Identify which cell holds the provided text, then report its [X, Y] central coordinate. 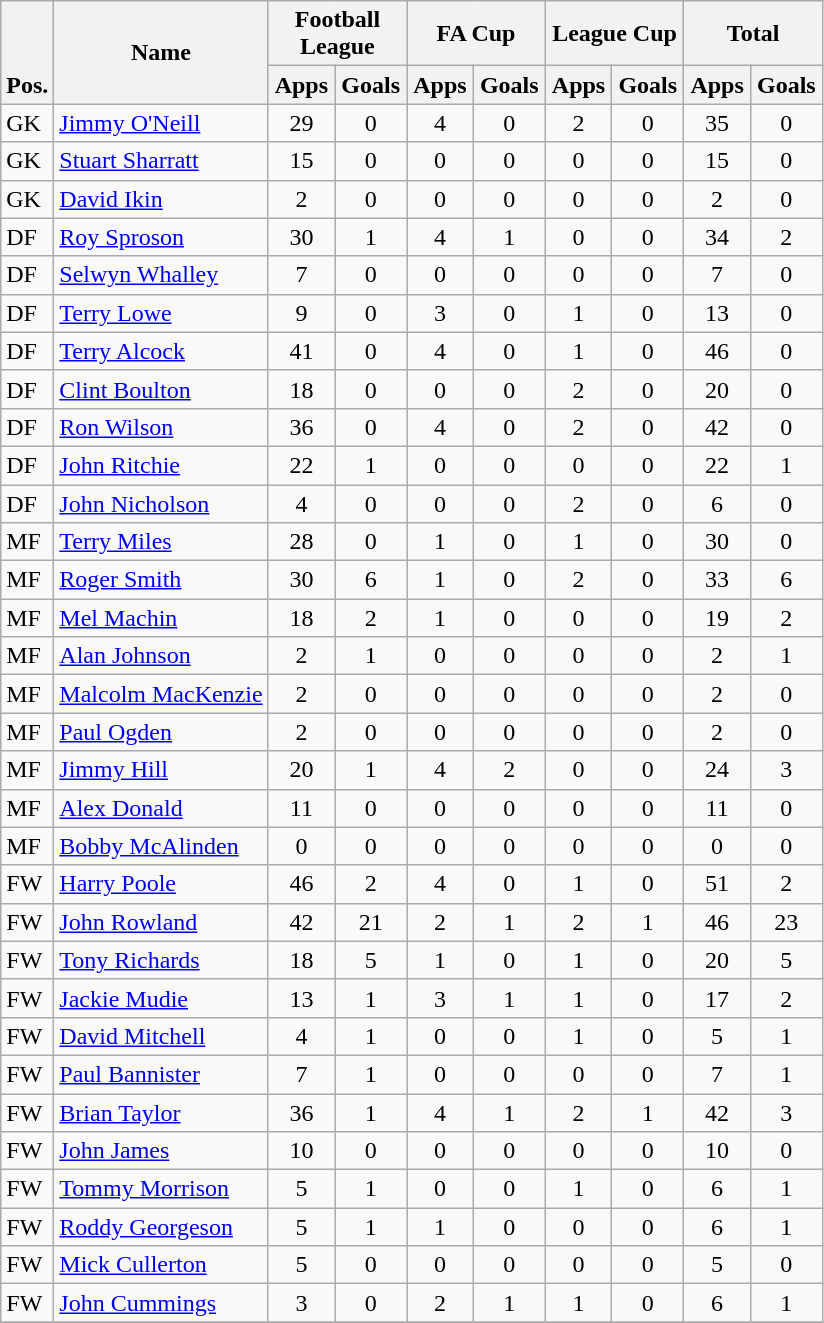
17 [718, 998]
23 [786, 922]
Roy Sproson [161, 237]
Ron Wilson [161, 427]
Roger Smith [161, 580]
9 [302, 313]
John Rowland [161, 922]
19 [718, 618]
Total [754, 34]
Tommy Morrison [161, 1189]
Paul Bannister [161, 1074]
David Mitchell [161, 1036]
Clint Boulton [161, 389]
Terry Lowe [161, 313]
Harry Poole [161, 884]
34 [718, 237]
Mel Machin [161, 618]
Terry Alcock [161, 351]
David Ikin [161, 199]
Bobby McAlinden [161, 846]
Alex Donald [161, 808]
FA Cup [476, 34]
51 [718, 884]
Football League [338, 34]
League Cup [614, 34]
John Ritchie [161, 465]
28 [302, 542]
John Nicholson [161, 503]
33 [718, 580]
Selwyn Whalley [161, 275]
Jimmy O'Neill [161, 123]
Roddy Georgeson [161, 1227]
Stuart Sharratt [161, 161]
Brian Taylor [161, 1113]
Pos. [28, 52]
Mick Cullerton [161, 1265]
Alan Johnson [161, 656]
Jimmy Hill [161, 770]
21 [371, 922]
John James [161, 1151]
24 [718, 770]
Name [161, 52]
Terry Miles [161, 542]
29 [302, 123]
35 [718, 123]
Malcolm MacKenzie [161, 694]
Jackie Mudie [161, 998]
41 [302, 351]
Paul Ogden [161, 732]
Tony Richards [161, 960]
John Cummings [161, 1303]
